Scan for the cell matching the given text and deliver its (X, Y) coordinate at center. 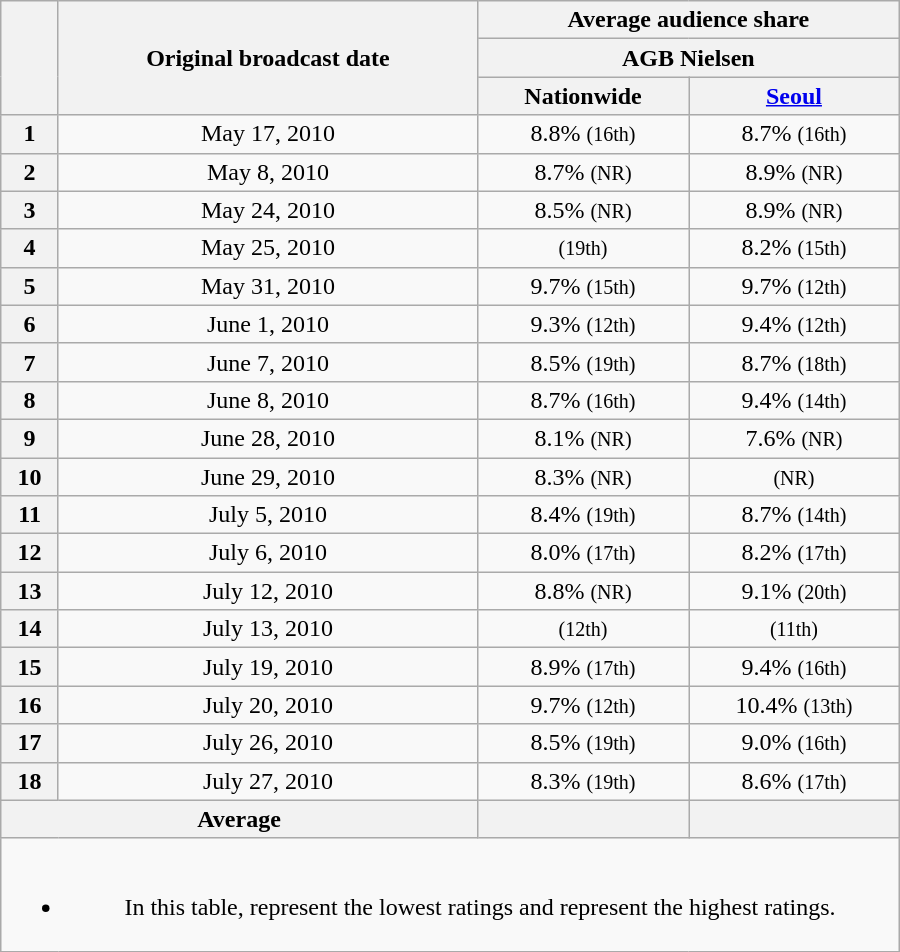
Nationwide (582, 96)
8.3% (NR) (582, 477)
17 (30, 743)
(12th) (582, 629)
7 (30, 362)
June 1, 2010 (268, 324)
Average audience share (688, 20)
8.3% (19th) (582, 781)
7.6% (NR) (794, 438)
July 5, 2010 (268, 515)
Average (240, 819)
8.7% (NR) (582, 172)
June 8, 2010 (268, 400)
July 26, 2010 (268, 743)
2 (30, 172)
9.4% (16th) (794, 667)
9.0% (16th) (794, 743)
1 (30, 134)
8.5% (NR) (582, 210)
10.4% (13th) (794, 705)
(11th) (794, 629)
4 (30, 248)
Original broadcast date (268, 58)
18 (30, 781)
6 (30, 324)
July 6, 2010 (268, 553)
May 8, 2010 (268, 172)
Seoul (794, 96)
July 27, 2010 (268, 781)
11 (30, 515)
June 28, 2010 (268, 438)
May 17, 2010 (268, 134)
13 (30, 591)
8.2% (17th) (794, 553)
July 12, 2010 (268, 591)
May 31, 2010 (268, 286)
16 (30, 705)
9.4% (14th) (794, 400)
8.7% (18th) (794, 362)
8.9% (17th) (582, 667)
June 29, 2010 (268, 477)
9.3% (12th) (582, 324)
8.0% (17th) (582, 553)
14 (30, 629)
9.4% (12th) (794, 324)
8.1% (NR) (582, 438)
May 24, 2010 (268, 210)
8.8% (16th) (582, 134)
10 (30, 477)
July 13, 2010 (268, 629)
AGB Nielsen (688, 58)
(19th) (582, 248)
May 25, 2010 (268, 248)
15 (30, 667)
8.4% (19th) (582, 515)
8.2% (15th) (794, 248)
8.7% (14th) (794, 515)
In this table, represent the lowest ratings and represent the highest ratings. (450, 894)
(NR) (794, 477)
8.8% (NR) (582, 591)
9.1% (20th) (794, 591)
9 (30, 438)
June 7, 2010 (268, 362)
3 (30, 210)
5 (30, 286)
July 19, 2010 (268, 667)
9.7% (15th) (582, 286)
12 (30, 553)
July 20, 2010 (268, 705)
8.6% (17th) (794, 781)
8 (30, 400)
